Detect which cell encompasses the target text, then output its [X, Y] center coordinate. 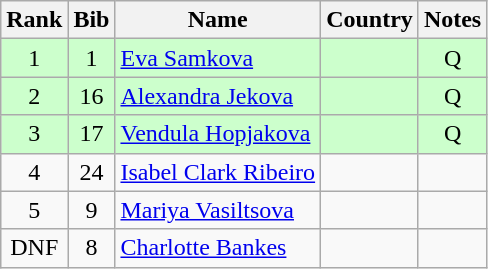
3 [34, 134]
Country [370, 20]
17 [92, 134]
9 [92, 210]
Rank [34, 20]
Mariya Vasiltsova [218, 210]
Bib [92, 20]
Alexandra Jekova [218, 96]
24 [92, 172]
Isabel Clark Ribeiro [218, 172]
16 [92, 96]
Notes [452, 20]
5 [34, 210]
Vendula Hopjakova [218, 134]
Charlotte Bankes [218, 248]
DNF [34, 248]
Eva Samkova [218, 58]
2 [34, 96]
4 [34, 172]
Name [218, 20]
8 [92, 248]
